Return [x, y] of the center of cell containing provided text 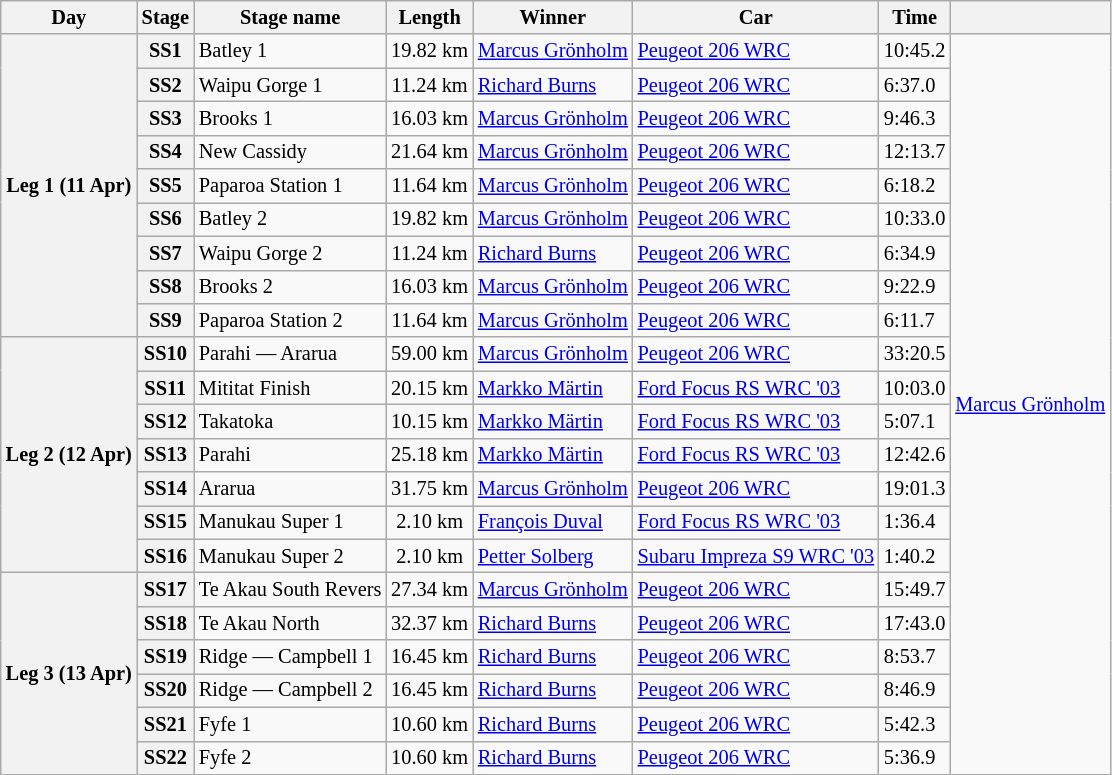
Ridge — Campbell 1 [290, 657]
SS18 [166, 623]
Batley 2 [290, 219]
5:36.9 [914, 758]
SS17 [166, 589]
33:20.5 [914, 354]
5:42.3 [914, 724]
31.75 km [430, 489]
8:46.9 [914, 690]
5:07.1 [914, 421]
10:33.0 [914, 219]
Manukau Super 1 [290, 522]
SS14 [166, 489]
SS5 [166, 186]
SS12 [166, 421]
SS1 [166, 51]
Ararua [290, 489]
SS20 [166, 690]
27.34 km [430, 589]
SS22 [166, 758]
Paparoa Station 2 [290, 320]
SS7 [166, 253]
Stage name [290, 17]
25.18 km [430, 455]
Fyfe 1 [290, 724]
SS10 [166, 354]
SS4 [166, 152]
Time [914, 17]
9:22.9 [914, 287]
Winner [553, 17]
Leg 1 (11 Apr) [69, 186]
32.37 km [430, 623]
Parahi — Ararua [290, 354]
Takatoka [290, 421]
10.15 km [430, 421]
15:49.7 [914, 589]
Brooks 2 [290, 287]
Batley 1 [290, 51]
21.64 km [430, 152]
8:53.7 [914, 657]
Waipu Gorge 2 [290, 253]
10:03.0 [914, 388]
9:46.3 [914, 118]
17:43.0 [914, 623]
Mititat Finish [290, 388]
SS13 [166, 455]
SS2 [166, 85]
20.15 km [430, 388]
Day [69, 17]
SS19 [166, 657]
Parahi [290, 455]
1:40.2 [914, 556]
Te Akau North [290, 623]
6:34.9 [914, 253]
Car [756, 17]
6:11.7 [914, 320]
Leg 2 (12 Apr) [69, 455]
SS16 [166, 556]
SS9 [166, 320]
19:01.3 [914, 489]
Paparoa Station 1 [290, 186]
SS15 [166, 522]
Leg 3 (13 Apr) [69, 673]
Te Akau South Revers [290, 589]
Manukau Super 2 [290, 556]
Brooks 1 [290, 118]
New Cassidy [290, 152]
Stage [166, 17]
6:18.2 [914, 186]
Ridge — Campbell 2 [290, 690]
Length [430, 17]
Fyfe 2 [290, 758]
59.00 km [430, 354]
SS6 [166, 219]
SS21 [166, 724]
Waipu Gorge 1 [290, 85]
Petter Solberg [553, 556]
Subaru Impreza S9 WRC '03 [756, 556]
12:42.6 [914, 455]
François Duval [553, 522]
SS8 [166, 287]
10:45.2 [914, 51]
SS11 [166, 388]
SS3 [166, 118]
6:37.0 [914, 85]
1:36.4 [914, 522]
12:13.7 [914, 152]
